For the text-containing cell, return its midpoint in (X, Y) coordinate format. 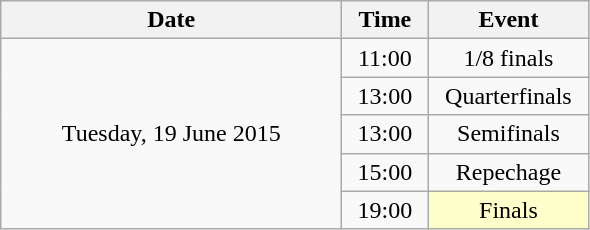
Time (385, 20)
Repechage (508, 172)
15:00 (385, 172)
Semifinals (508, 134)
Quarterfinals (508, 96)
Event (508, 20)
11:00 (385, 58)
Tuesday, 19 June 2015 (172, 134)
Finals (508, 210)
Date (172, 20)
1/8 finals (508, 58)
19:00 (385, 210)
